Provide the (x, y) coordinate of the cell's center where the given text is located.  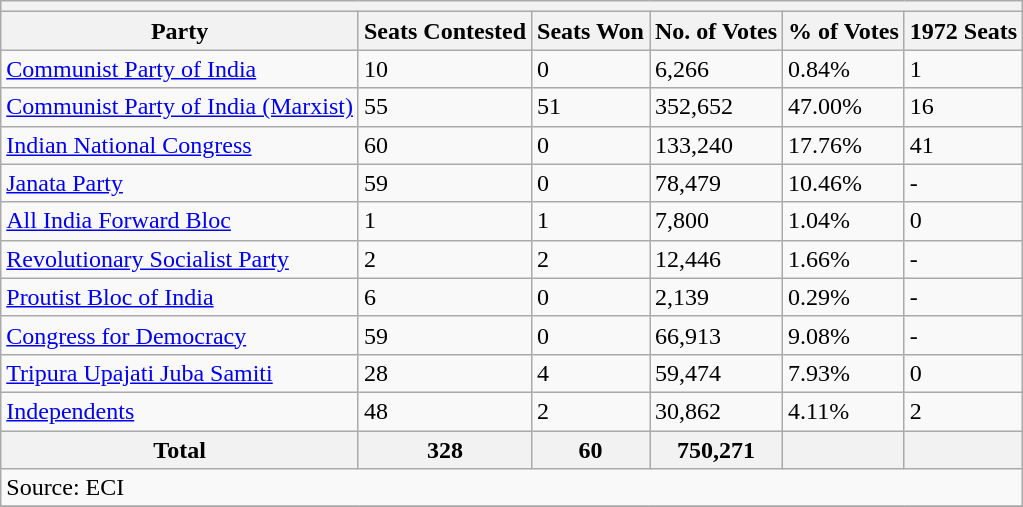
4 (591, 373)
1.04% (844, 221)
16 (963, 107)
750,271 (716, 449)
7,800 (716, 221)
28 (444, 373)
% of Votes (844, 31)
Proutist Bloc of India (180, 297)
0.84% (844, 69)
9.08% (844, 335)
0.29% (844, 297)
Source: ECI (512, 488)
6,266 (716, 69)
48 (444, 411)
1972 Seats (963, 31)
41 (963, 145)
4.11% (844, 411)
Communist Party of India (180, 69)
All India Forward Bloc (180, 221)
78,479 (716, 183)
Indian National Congress (180, 145)
No. of Votes (716, 31)
Janata Party (180, 183)
133,240 (716, 145)
Party (180, 31)
328 (444, 449)
59,474 (716, 373)
Revolutionary Socialist Party (180, 259)
Tripura Upajati Juba Samiti (180, 373)
7.93% (844, 373)
10 (444, 69)
Seats Contested (444, 31)
Independents (180, 411)
30,862 (716, 411)
12,446 (716, 259)
66,913 (716, 335)
Total (180, 449)
6 (444, 297)
47.00% (844, 107)
55 (444, 107)
51 (591, 107)
10.46% (844, 183)
2,139 (716, 297)
Congress for Democracy (180, 335)
352,652 (716, 107)
Communist Party of India (Marxist) (180, 107)
17.76% (844, 145)
Seats Won (591, 31)
1.66% (844, 259)
